Search for the cell housing the specified text and yield its [x, y] center coordinate. 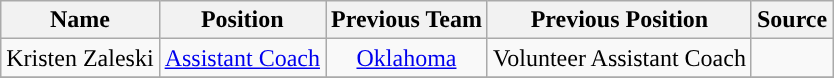
Name [80, 20]
Volunteer Assistant Coach [619, 58]
Previous Team [407, 20]
Oklahoma [407, 58]
Kristen Zaleski [80, 58]
Assistant Coach [242, 58]
Position [242, 20]
Previous Position [619, 20]
Source [792, 20]
